Extract the (X, Y) coordinate from the center of the cell holding the provided text.  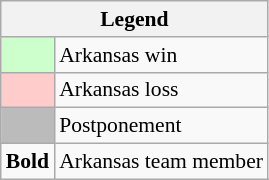
Legend (134, 19)
Arkansas win (161, 55)
Bold (28, 162)
Arkansas team member (161, 162)
Arkansas loss (161, 90)
Postponement (161, 126)
